Return (X, Y) of the center of cell containing provided text 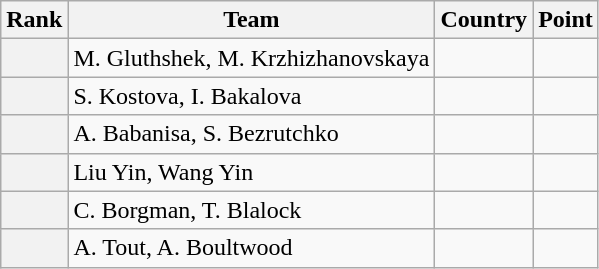
C. Borgman, T. Blalock (252, 210)
Team (252, 20)
S. Kostova, I. Bakalova (252, 96)
M. Gluthshek, M. Krzhizhanovskaya (252, 58)
A. Babanisa, S. Bezrutchko (252, 134)
Liu Yin, Wang Yin (252, 172)
A. Tout, A. Boultwood (252, 248)
Rank (34, 20)
Point (566, 20)
Country (484, 20)
